Determine the (X, Y) coordinate at the center of the cell enclosing the given text.  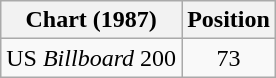
US Billboard 200 (92, 58)
73 (229, 58)
Chart (1987) (92, 20)
Position (229, 20)
